For the text-containing cell, return its midpoint in (x, y) coordinate format. 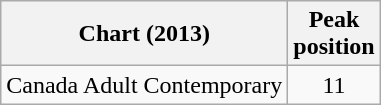
Canada Adult Contemporary (144, 85)
Peakposition (334, 34)
Chart (2013) (144, 34)
11 (334, 85)
